Locate the cell with the specified text and output its [X, Y] center coordinate. 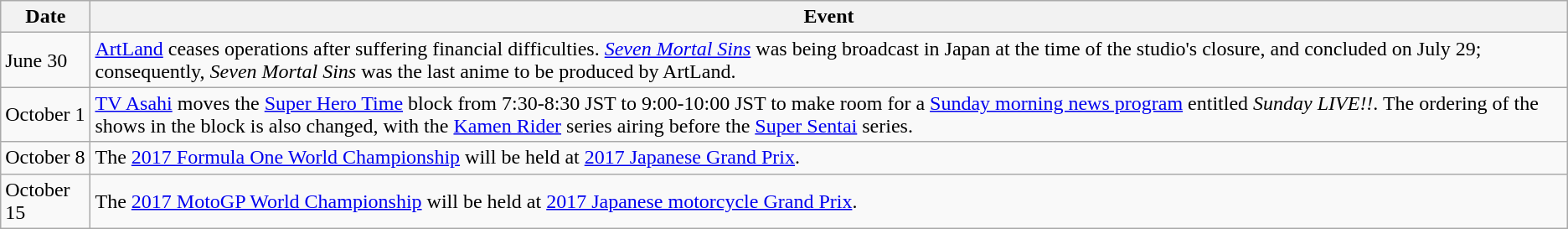
June 30 [45, 60]
The 2017 Formula One World Championship will be held at 2017 Japanese Grand Prix. [829, 158]
Date [45, 17]
October 15 [45, 201]
October 1 [45, 114]
The 2017 MotoGP World Championship will be held at 2017 Japanese motorcycle Grand Prix. [829, 201]
Event [829, 17]
October 8 [45, 158]
